Locate the cell with the specified text and output its [x, y] center coordinate. 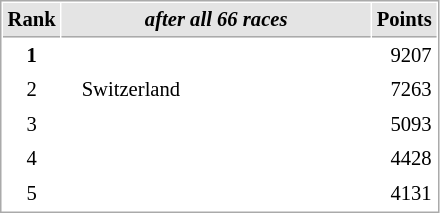
Points [404, 20]
5093 [404, 124]
4131 [404, 194]
7263 [404, 90]
2 [32, 90]
Switzerland [216, 90]
Rank [32, 20]
4 [32, 158]
1 [32, 56]
9207 [404, 56]
4428 [404, 158]
after all 66 races [216, 20]
3 [32, 124]
5 [32, 194]
